Detect which cell encompasses the target text, then output its [x, y] center coordinate. 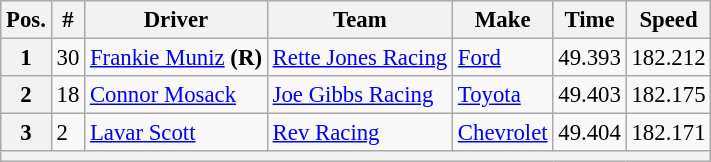
Rev Racing [360, 133]
49.404 [590, 133]
Rette Jones Racing [360, 58]
49.403 [590, 95]
Make [503, 20]
3 [26, 133]
Ford [503, 58]
Time [590, 20]
1 [26, 58]
182.175 [668, 95]
Pos. [26, 20]
Toyota [503, 95]
Team [360, 20]
Driver [176, 20]
182.212 [668, 58]
Chevrolet [503, 133]
182.171 [668, 133]
Joe Gibbs Racing [360, 95]
49.393 [590, 58]
Lavar Scott [176, 133]
18 [68, 95]
Frankie Muniz (R) [176, 58]
30 [68, 58]
Speed [668, 20]
Connor Mosack [176, 95]
# [68, 20]
